Detect which cell encompasses the target text, then output its (x, y) center coordinate. 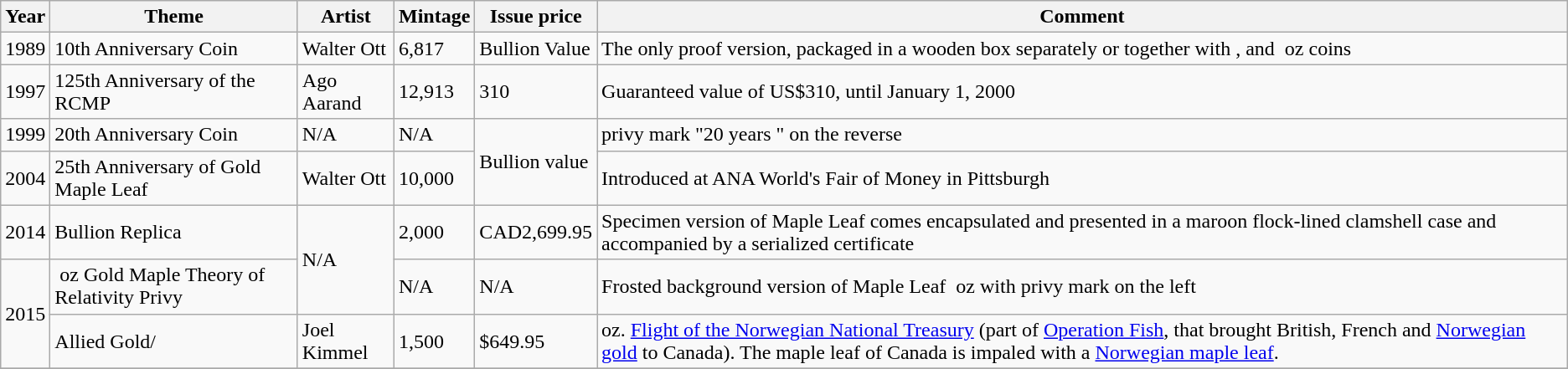
Introduced at ANA World's Fair of Money in Pittsburgh (1082, 177)
2014 (25, 233)
Guaranteed value of US$310, until January 1, 2000 (1082, 92)
2015 (25, 314)
CAD2,699.95 (536, 233)
1999 (25, 135)
Specimen version of Maple Leaf comes encapsulated and presented in a maroon flock-lined clamshell case and accompanied by a serialized certificate (1082, 233)
25th Anniversary of Gold Maple Leaf (174, 177)
Theme (174, 17)
privy mark "20 years " on the reverse (1082, 135)
oz Gold Maple Theory of Relativity Privy (174, 286)
Year (25, 17)
Mintage (434, 17)
310 (536, 92)
Allied Gold/ (174, 341)
1997 (25, 92)
1,500 (434, 341)
Frosted background version of Maple Leaf oz with privy mark on the left (1082, 286)
Joel Kimmel (345, 341)
Issue price (536, 17)
20th Anniversary Coin (174, 135)
12,913 (434, 92)
2,000 (434, 233)
Artist (345, 17)
$649.95 (536, 341)
1989 (25, 49)
The only proof version, packaged in a wooden box separately or together with , and oz coins (1082, 49)
2004 (25, 177)
Comment (1082, 17)
Bullion Value (536, 49)
125th Anniversary of the RCMP (174, 92)
Bullion Replica (174, 233)
10,000 (434, 177)
10th Anniversary Coin (174, 49)
Ago Aarand (345, 92)
Bullion value (536, 162)
6,817 (434, 49)
